Identify which cell holds the provided text, then report its [x, y] central coordinate. 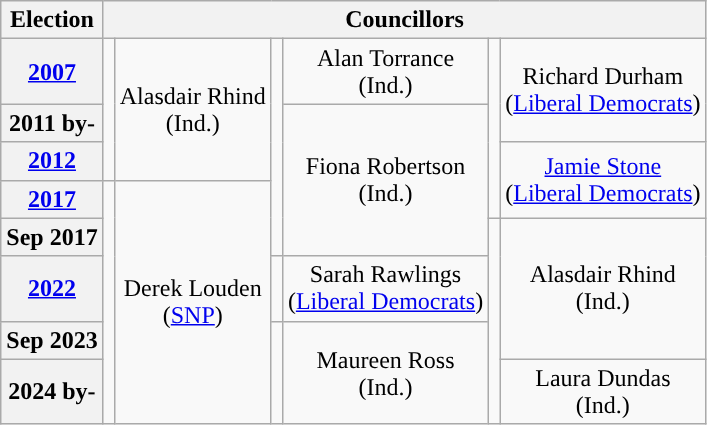
Sep 2023 [52, 340]
Derek Louden(SNP) [192, 302]
Richard Durham(Liberal Democrats) [603, 90]
Sarah Rawlings(Liberal Democrats) [385, 288]
Laura Dundas(Ind.) [603, 392]
2017 [52, 199]
2012 [52, 161]
Maureen Ross(Ind.) [385, 372]
Councillors [404, 20]
2007 [52, 72]
Fiona Robertson(Ind.) [385, 180]
Jamie Stone(Liberal Democrats) [603, 180]
2011 by- [52, 123]
2022 [52, 288]
Sep 2017 [52, 237]
2024 by- [52, 392]
Election [52, 20]
Alan Torrance(Ind.) [385, 72]
